Capture the cell that displays the provided text and extract its [x, y] central coordinate. 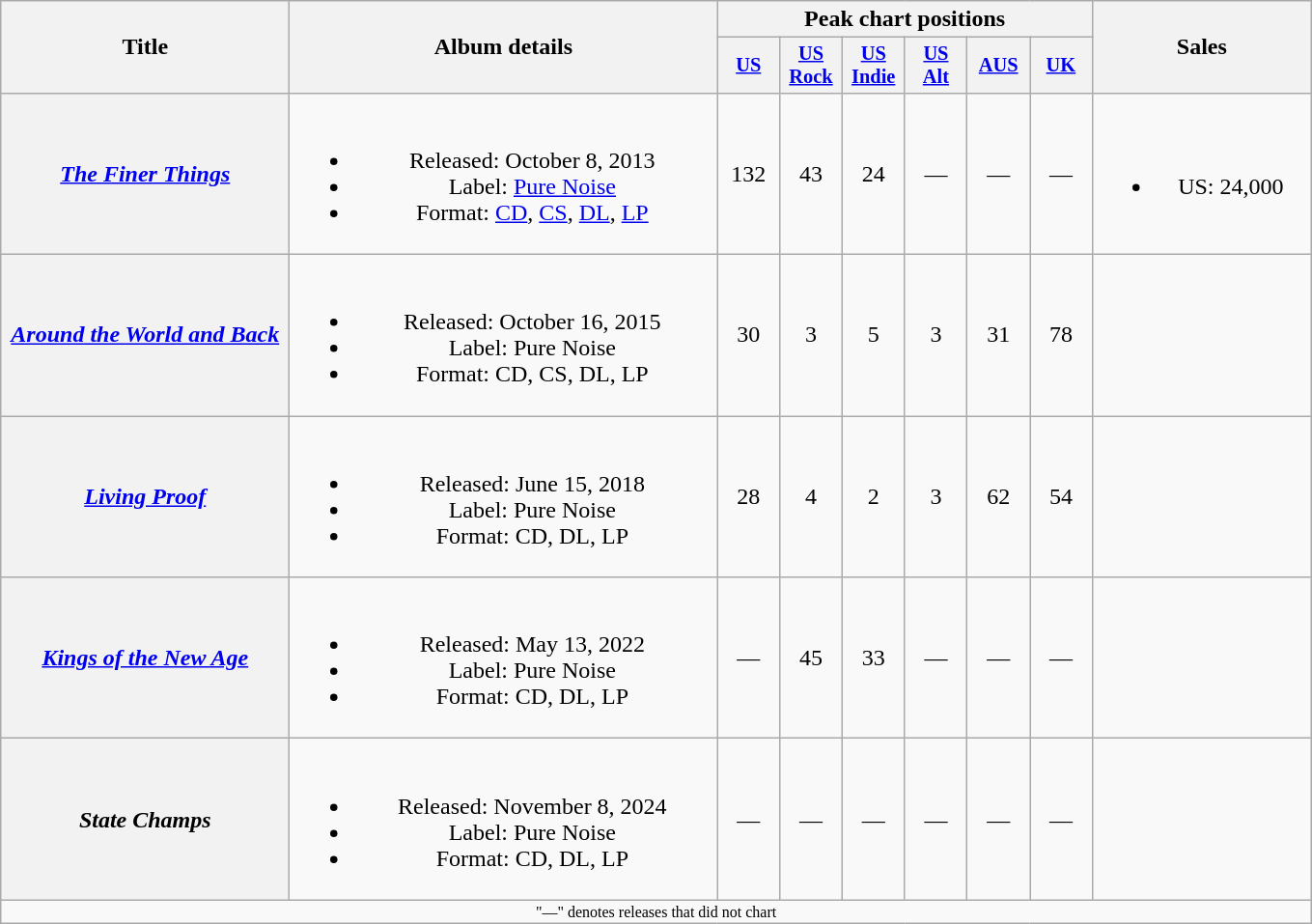
Released: June 15, 2018Label: Pure NoiseFormat: CD, DL, LP [504, 496]
43 [811, 174]
Title [145, 47]
33 [873, 658]
"—" denotes releases that did not chart [656, 911]
US [749, 66]
AUS [998, 66]
62 [998, 496]
US Rock [811, 66]
54 [1062, 496]
US: 24,000 [1201, 174]
The Finer Things [145, 174]
28 [749, 496]
Sales [1201, 47]
Living Proof [145, 496]
Released: October 16, 2015Label: Pure NoiseFormat: CD, CS, DL, LP [504, 336]
UK [1062, 66]
Peak chart positions [905, 19]
Around the World and Back [145, 336]
Released: May 13, 2022Label: Pure NoiseFormat: CD, DL, LP [504, 658]
Released: November 8, 2024Label: Pure NoiseFormat: CD, DL, LP [504, 819]
Kings of the New Age [145, 658]
45 [811, 658]
4 [811, 496]
Album details [504, 47]
US Indie [873, 66]
31 [998, 336]
2 [873, 496]
5 [873, 336]
78 [1062, 336]
30 [749, 336]
24 [873, 174]
State Champs [145, 819]
Released: October 8, 2013Label: Pure NoiseFormat: CD, CS, DL, LP [504, 174]
132 [749, 174]
US Alt [936, 66]
